Identify which cell holds the provided text, then report its [X, Y] central coordinate. 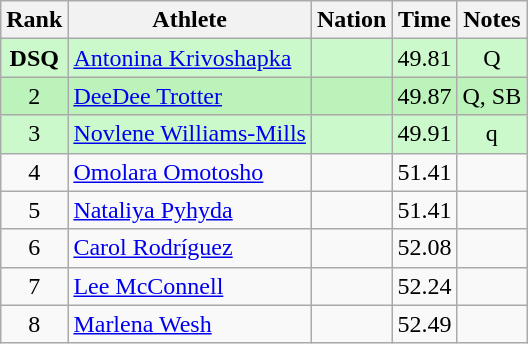
Athlete [190, 20]
Lee McConnell [190, 286]
Time [424, 20]
49.91 [424, 134]
Novlene Williams-Mills [190, 134]
5 [34, 210]
2 [34, 96]
52.49 [424, 324]
4 [34, 172]
Marlena Wesh [190, 324]
DeeDee Trotter [190, 96]
49.81 [424, 58]
Carol Rodríguez [190, 248]
Omolara Omotosho [190, 172]
Antonina Krivoshapka [190, 58]
52.24 [424, 286]
Rank [34, 20]
52.08 [424, 248]
Q, SB [492, 96]
6 [34, 248]
Notes [492, 20]
Nataliya Pyhyda [190, 210]
3 [34, 134]
Nation [351, 20]
q [492, 134]
8 [34, 324]
DSQ [34, 58]
7 [34, 286]
Q [492, 58]
49.87 [424, 96]
